Find where the given text appears and provide that cell's center as [X, Y] coordinate. 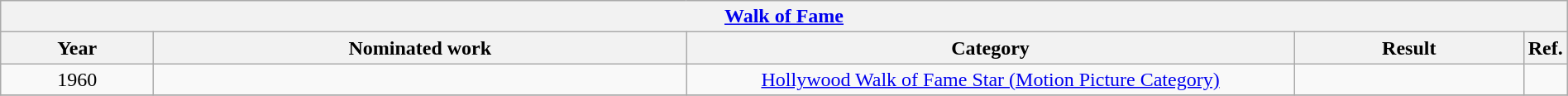
Year [78, 48]
Category [991, 48]
Ref. [1545, 48]
1960 [78, 79]
Result [1409, 48]
Walk of Fame [784, 17]
Hollywood Walk of Fame Star (Motion Picture Category) [991, 79]
Nominated work [420, 48]
